Capture the cell that displays the provided text and extract its [X, Y] central coordinate. 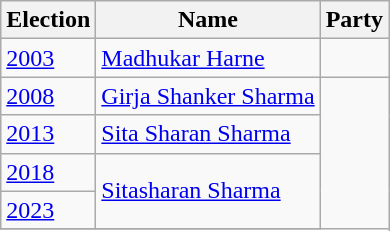
2008 [48, 96]
Madhukar Harne [208, 58]
Girja Shanker Sharma [208, 96]
Sita Sharan Sharma [208, 134]
Sitasharan Sharma [208, 191]
2013 [48, 134]
2018 [48, 172]
Name [208, 20]
Election [48, 20]
Party [354, 20]
2023 [48, 210]
2003 [48, 58]
